Search for the cell housing the specified text and yield its (X, Y) center coordinate. 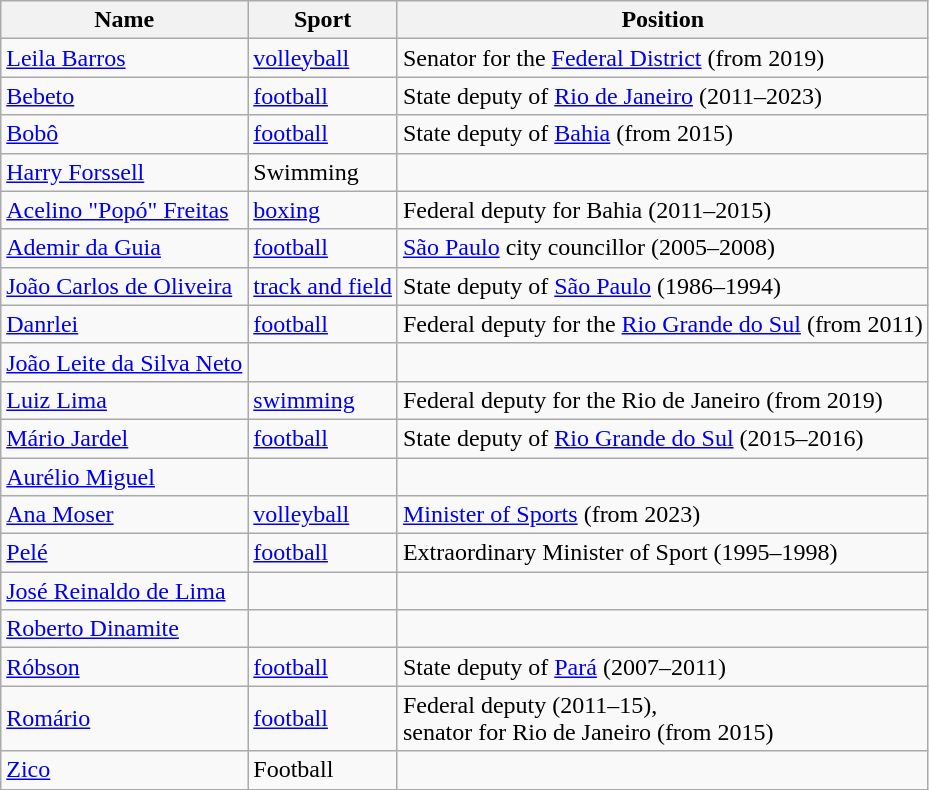
Bebeto (124, 96)
Federal deputy for the Rio de Janeiro (from 2019) (662, 400)
Football (323, 770)
Federal deputy for the Rio Grande do Sul (from 2011) (662, 324)
Extraordinary Minister of Sport (1995–1998) (662, 553)
Danrlei (124, 324)
State deputy of Rio Grande do Sul (2015–2016) (662, 438)
José Reinaldo de Lima (124, 591)
Aurélio Miguel (124, 477)
Mário Jardel (124, 438)
swimming (323, 400)
Pelé (124, 553)
Luiz Lima (124, 400)
Swimming (323, 172)
Ana Moser (124, 515)
Minister of Sports (from 2023) (662, 515)
São Paulo city councillor (2005–2008) (662, 248)
track and field (323, 286)
Zico (124, 770)
Sport (323, 20)
Acelino "Popó" Freitas (124, 210)
João Carlos de Oliveira (124, 286)
Federal deputy for Bahia (2011–2015) (662, 210)
boxing (323, 210)
João Leite da Silva Neto (124, 362)
Bobô (124, 134)
Róbson (124, 667)
Ademir da Guia (124, 248)
Leila Barros (124, 58)
Federal deputy (2011–15), senator for Rio de Janeiro (from 2015) (662, 718)
Position (662, 20)
State deputy of Bahia (from 2015) (662, 134)
Name (124, 20)
State deputy of São Paulo (1986–1994) (662, 286)
Senator for the Federal District (from 2019) (662, 58)
State deputy of Rio de Janeiro (2011–2023) (662, 96)
Romário (124, 718)
Harry Forssell (124, 172)
State deputy of Pará (2007–2011) (662, 667)
Roberto Dinamite (124, 629)
